Return [x, y] of the center of cell containing provided text 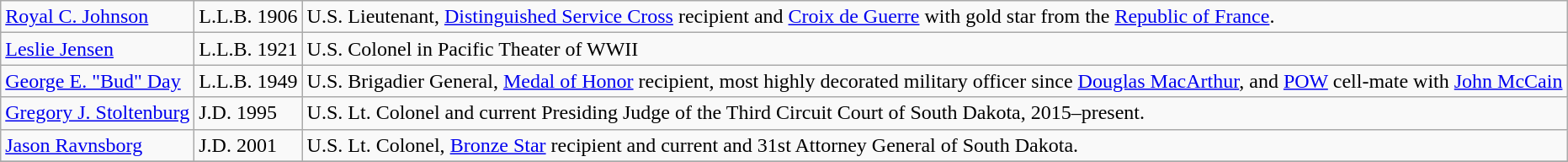
U.S. Brigadier General, Medal of Honor recipient, most highly decorated military officer since Douglas MacArthur, and POW cell-mate with John McCain [934, 81]
L.L.B. 1949 [248, 81]
Gregory J. Stoltenburg [98, 113]
U.S. Lieutenant, Distinguished Service Cross recipient and Croix de Guerre with gold star from the Republic of France. [934, 17]
George E. "Bud" Day [98, 81]
U.S. Lt. Colonel and current Presiding Judge of the Third Circuit Court of South Dakota, 2015–present. [934, 113]
J.D. 1995 [248, 113]
Jason Ravnsborg [98, 145]
L.L.B. 1921 [248, 49]
L.L.B. 1906 [248, 17]
Royal C. Johnson [98, 17]
Leslie Jensen [98, 49]
U.S. Lt. Colonel, Bronze Star recipient and current and 31st Attorney General of South Dakota. [934, 145]
J.D. 2001 [248, 145]
U.S. Colonel in Pacific Theater of WWII [934, 49]
